Extract the (X, Y) coordinate from the center of the cell holding the provided text.  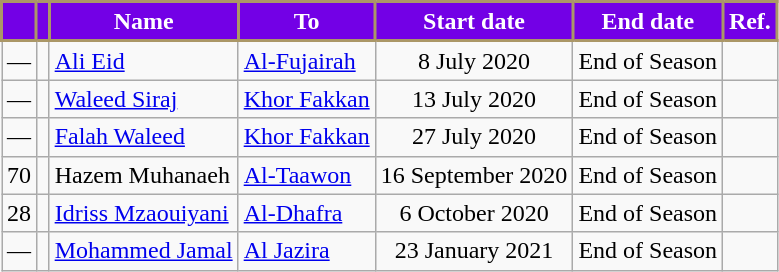
Waleed Siraj (144, 99)
Name (144, 22)
8 July 2020 (474, 60)
13 July 2020 (474, 99)
28 (20, 213)
Hazem Muhanaeh (144, 175)
Falah Waleed (144, 137)
Al-Taawon (306, 175)
Mohammed Jamal (144, 251)
Al-Fujairah (306, 60)
Idriss Mzaouiyani (144, 213)
70 (20, 175)
6 October 2020 (474, 213)
Start date (474, 22)
Ref. (750, 22)
Ali Eid (144, 60)
23 January 2021 (474, 251)
Al-Dhafra (306, 213)
16 September 2020 (474, 175)
27 July 2020 (474, 137)
End date (648, 22)
To (306, 22)
Al Jazira (306, 251)
